Detect which cell encompasses the target text, then output its [X, Y] center coordinate. 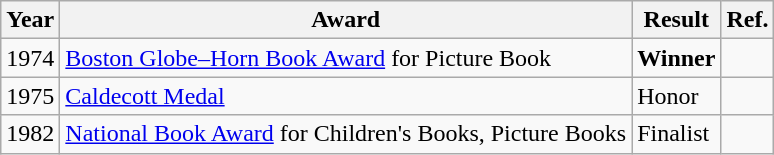
Winner [676, 58]
Caldecott Medal [346, 96]
1982 [30, 134]
Finalist [676, 134]
1975 [30, 96]
Result [676, 20]
Boston Globe–Horn Book Award for Picture Book [346, 58]
National Book Award for Children's Books, Picture Books [346, 134]
1974 [30, 58]
Ref. [748, 20]
Honor [676, 96]
Award [346, 20]
Year [30, 20]
